Return the (X, Y) coordinate for the center point of the cell that contains the specified text.  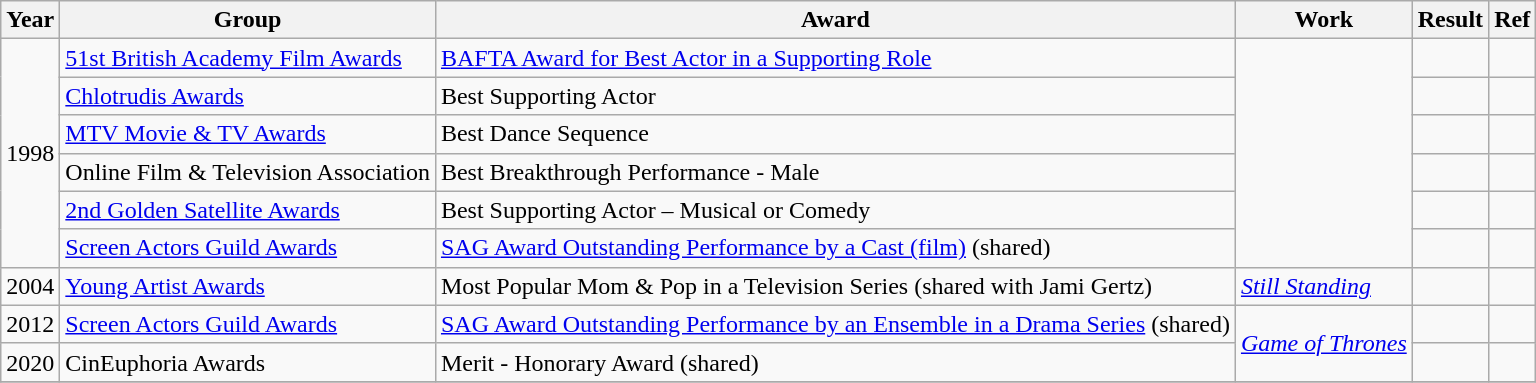
Best Breakthrough Performance - Male (835, 172)
SAG Award Outstanding Performance by an Ensemble in a Drama Series (shared) (835, 324)
Online Film & Television Association (248, 172)
Game of Thrones (1324, 343)
Most Popular Mom & Pop in a Television Series (shared with Jami Gertz) (835, 286)
Group (248, 20)
Young Artist Awards (248, 286)
Best Dance Sequence (835, 134)
Merit - Honorary Award (shared) (835, 362)
Chlotrudis Awards (248, 96)
Best Supporting Actor (835, 96)
Year (30, 20)
2004 (30, 286)
Ref (1512, 20)
2012 (30, 324)
2nd Golden Satellite Awards (248, 210)
Best Supporting Actor – Musical or Comedy (835, 210)
51st British Academy Film Awards (248, 58)
Work (1324, 20)
MTV Movie & TV Awards (248, 134)
CinEuphoria Awards (248, 362)
SAG Award Outstanding Performance by a Cast (film) (shared) (835, 248)
Result (1450, 20)
BAFTA Award for Best Actor in a Supporting Role (835, 58)
Award (835, 20)
Still Standing (1324, 286)
2020 (30, 362)
1998 (30, 153)
